Find where the given text appears and provide that cell's center as (x, y) coordinate. 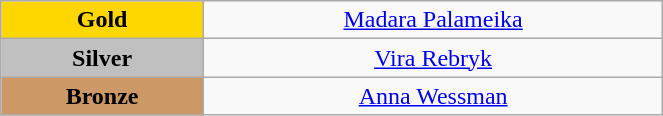
Bronze (102, 96)
Gold (102, 20)
Madara Palameika (432, 20)
Vira Rebryk (432, 58)
Silver (102, 58)
Anna Wessman (432, 96)
